For the text-containing cell, return its midpoint in [x, y] coordinate format. 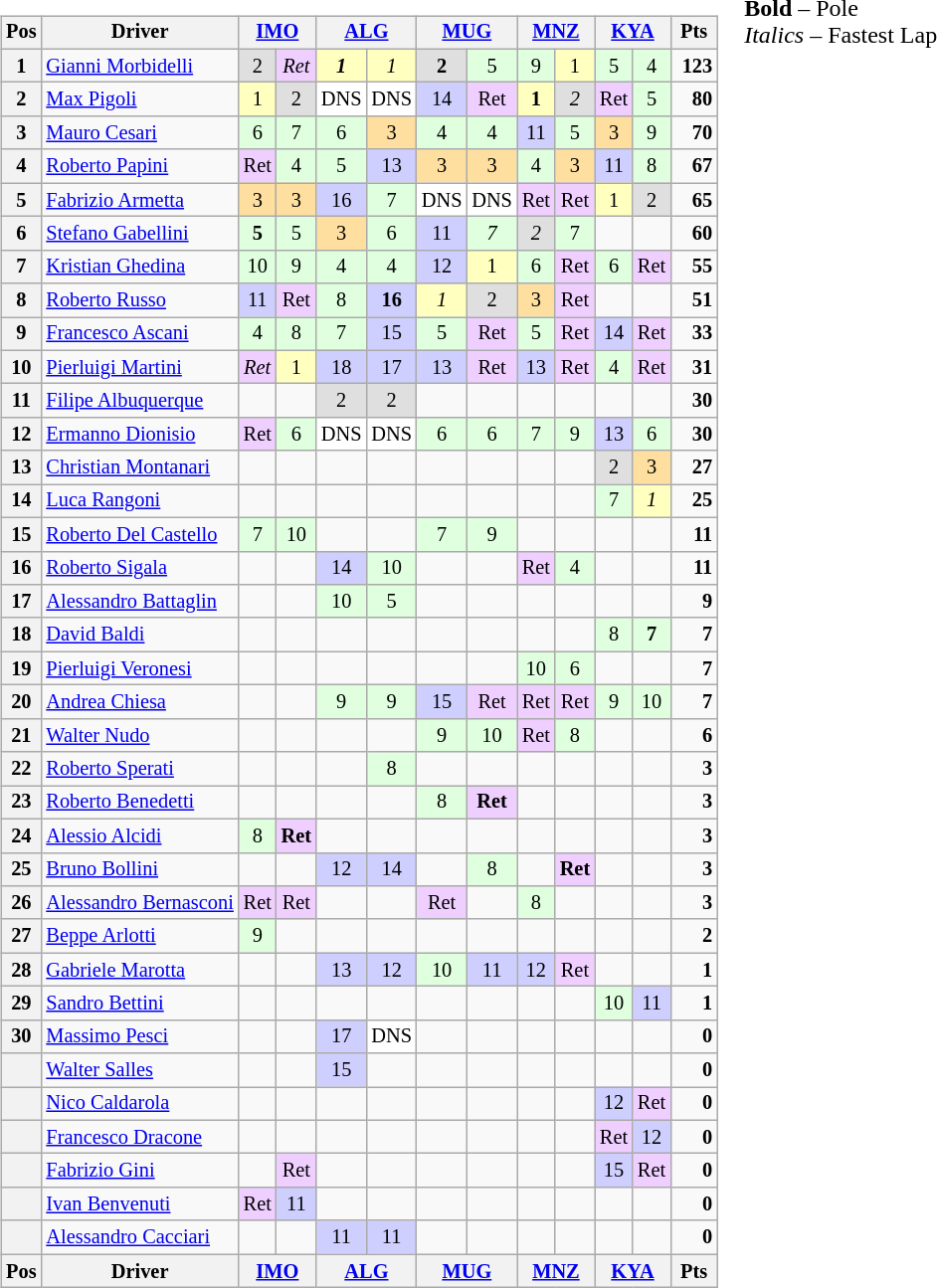
David Baldi [139, 635]
Mauro Cesari [139, 133]
Roberto Sperati [139, 769]
Roberto Papini [139, 166]
21 [21, 735]
22 [21, 769]
Francesco Dracone [139, 1137]
Alessandro Battaglin [139, 602]
80 [694, 99]
Christian Montanari [139, 467]
19 [21, 668]
20 [21, 702]
123 [694, 66]
Alessio Alcidi [139, 835]
Fabrizio Gini [139, 1171]
Ivan Benvenuti [139, 1204]
Pierluigi Veronesi [139, 668]
26 [21, 903]
Bruno Bollini [139, 869]
Sandro Bettini [139, 1004]
Luca Rangoni [139, 501]
Andrea Chiesa [139, 702]
70 [694, 133]
28 [21, 970]
65 [694, 200]
Roberto Benedetti [139, 803]
Pierluigi Martini [139, 367]
Walter Salles [139, 1070]
33 [694, 334]
51 [694, 300]
Ermanno Dionisio [139, 435]
60 [694, 234]
29 [21, 1004]
Walter Nudo [139, 735]
Alessandro Bernasconi [139, 903]
Roberto Del Castello [139, 534]
Massimo Pesci [139, 1036]
67 [694, 166]
Roberto Russo [139, 300]
23 [21, 803]
Kristian Ghedina [139, 267]
Beppe Arlotti [139, 936]
Stefano Gabellini [139, 234]
Alessandro Cacciari [139, 1237]
55 [694, 267]
31 [694, 367]
Gianni Morbidelli [139, 66]
Gabriele Marotta [139, 970]
Roberto Sigala [139, 568]
24 [21, 835]
Filipe Albuquerque [139, 401]
Max Pigoli [139, 99]
Fabrizio Armetta [139, 200]
Nico Caldarola [139, 1104]
Francesco Ascani [139, 334]
